Detect which cell encompasses the target text, then output its [x, y] center coordinate. 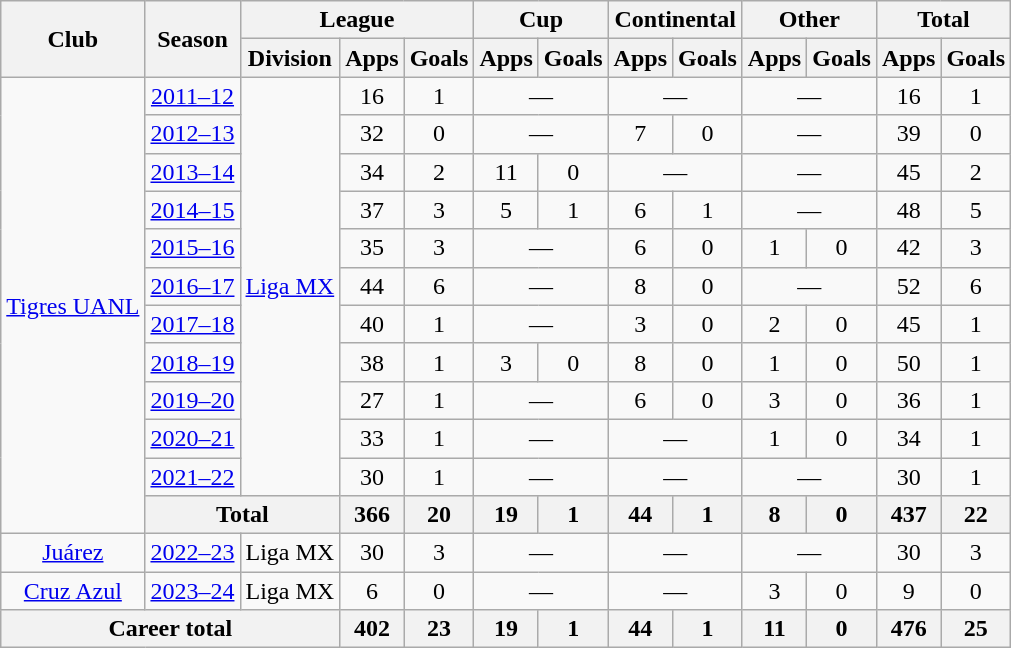
39 [908, 134]
Cup [541, 20]
2019–20 [192, 400]
2021–22 [192, 477]
2014–15 [192, 210]
22 [976, 515]
37 [372, 210]
33 [372, 438]
Season [192, 39]
Career total [170, 629]
35 [372, 248]
36 [908, 400]
Continental [675, 20]
Juárez [73, 553]
476 [908, 629]
366 [372, 515]
League [357, 20]
27 [372, 400]
402 [372, 629]
32 [372, 134]
2013–14 [192, 172]
52 [908, 286]
Club [73, 39]
2012–13 [192, 134]
23 [439, 629]
2020–21 [192, 438]
7 [640, 134]
2017–18 [192, 324]
Division [290, 58]
Cruz Azul [73, 591]
50 [908, 362]
42 [908, 248]
2023–24 [192, 591]
2022–23 [192, 553]
25 [976, 629]
2011–12 [192, 96]
437 [908, 515]
Other [809, 20]
48 [908, 210]
20 [439, 515]
9 [908, 591]
2018–19 [192, 362]
40 [372, 324]
Tigres UANL [73, 306]
38 [372, 362]
2015–16 [192, 248]
2016–17 [192, 286]
